Return the [x, y] coordinate for the center point of the cell that contains the specified text.  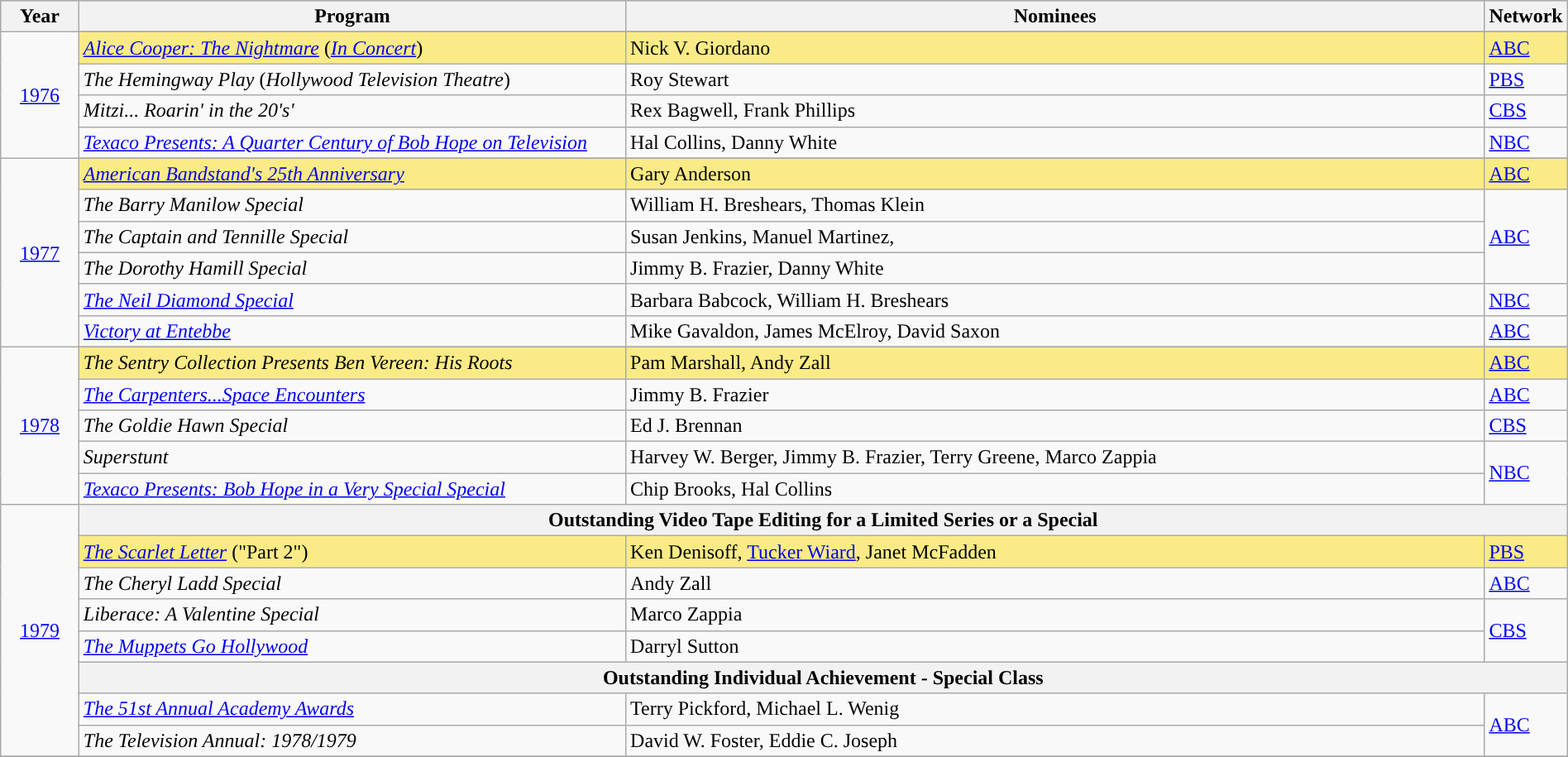
Mike Gavaldon, James McElroy, David Saxon [1055, 331]
The Muppets Go Hollywood [352, 646]
Hal Collins, Danny White [1055, 142]
Liberace: A Valentine Special [352, 615]
Darryl Sutton [1055, 646]
Jimmy B. Frazier, Danny White [1055, 268]
The Hemingway Play (Hollywood Television Theatre) [352, 79]
Texaco Presents: A Quarter Century of Bob Hope on Television [352, 142]
1976 [40, 95]
The Captain and Tennille Special [352, 237]
The Barry Manilow Special [352, 205]
Alice Cooper: The Nightmare (In Concert) [352, 48]
1979 [40, 630]
The Cheryl Ladd Special [352, 583]
Pam Marshall, Andy Zall [1055, 362]
The 51st Annual Academy Awards [352, 709]
The Carpenters...Space Encounters [352, 395]
Nominees [1055, 17]
Superstunt [352, 458]
Mitzi... Roarin' in the 20's' [352, 111]
Andy Zall [1055, 583]
The Goldie Hawn Special [352, 426]
Chip Brooks, Hal Collins [1055, 489]
Barbara Babcock, William H. Breshears [1055, 299]
The Scarlet Letter ("Part 2") [352, 552]
Ken Denisoff, Tucker Wiard, Janet McFadden [1055, 552]
Year [40, 17]
David W. Foster, Eddie C. Joseph [1055, 740]
Nick V. Giordano [1055, 48]
Harvey W. Berger, Jimmy B. Frazier, Terry Greene, Marco Zappia [1055, 458]
The Sentry Collection Presents Ben Vereen: His Roots [352, 362]
Ed J. Brennan [1055, 426]
1977 [40, 252]
The Television Annual: 1978/1979 [352, 740]
Texaco Presents: Bob Hope in a Very Special Special [352, 489]
Gary Anderson [1055, 174]
Outstanding Video Tape Editing for a Limited Series or a Special [823, 520]
Outstanding Individual Achievement - Special Class [823, 678]
Terry Pickford, Michael L. Wenig [1055, 709]
The Neil Diamond Special [352, 299]
Victory at Entebbe [352, 331]
American Bandstand's 25th Anniversary [352, 174]
Network [1526, 17]
Roy Stewart [1055, 79]
Marco Zappia [1055, 615]
William H. Breshears, Thomas Klein [1055, 205]
1978 [40, 425]
Rex Bagwell, Frank Phillips [1055, 111]
Jimmy B. Frazier [1055, 395]
The Dorothy Hamill Special [352, 268]
Susan Jenkins, Manuel Martinez, [1055, 237]
Program [352, 17]
